Capture the cell that displays the provided text and extract its (X, Y) central coordinate. 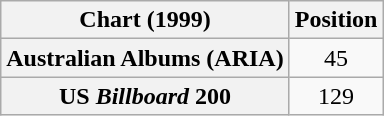
US Billboard 200 (145, 96)
129 (336, 96)
Australian Albums (ARIA) (145, 58)
45 (336, 58)
Position (336, 20)
Chart (1999) (145, 20)
